Find where the given text appears and provide that cell's center as [x, y] coordinate. 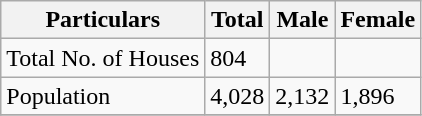
Total No. of Houses [103, 58]
Female [378, 20]
1,896 [378, 96]
Particulars [103, 20]
2,132 [302, 96]
Male [302, 20]
Population [103, 96]
804 [238, 58]
4,028 [238, 96]
Total [238, 20]
